Determine the (X, Y) coordinate at the center of the cell enclosing the given text.  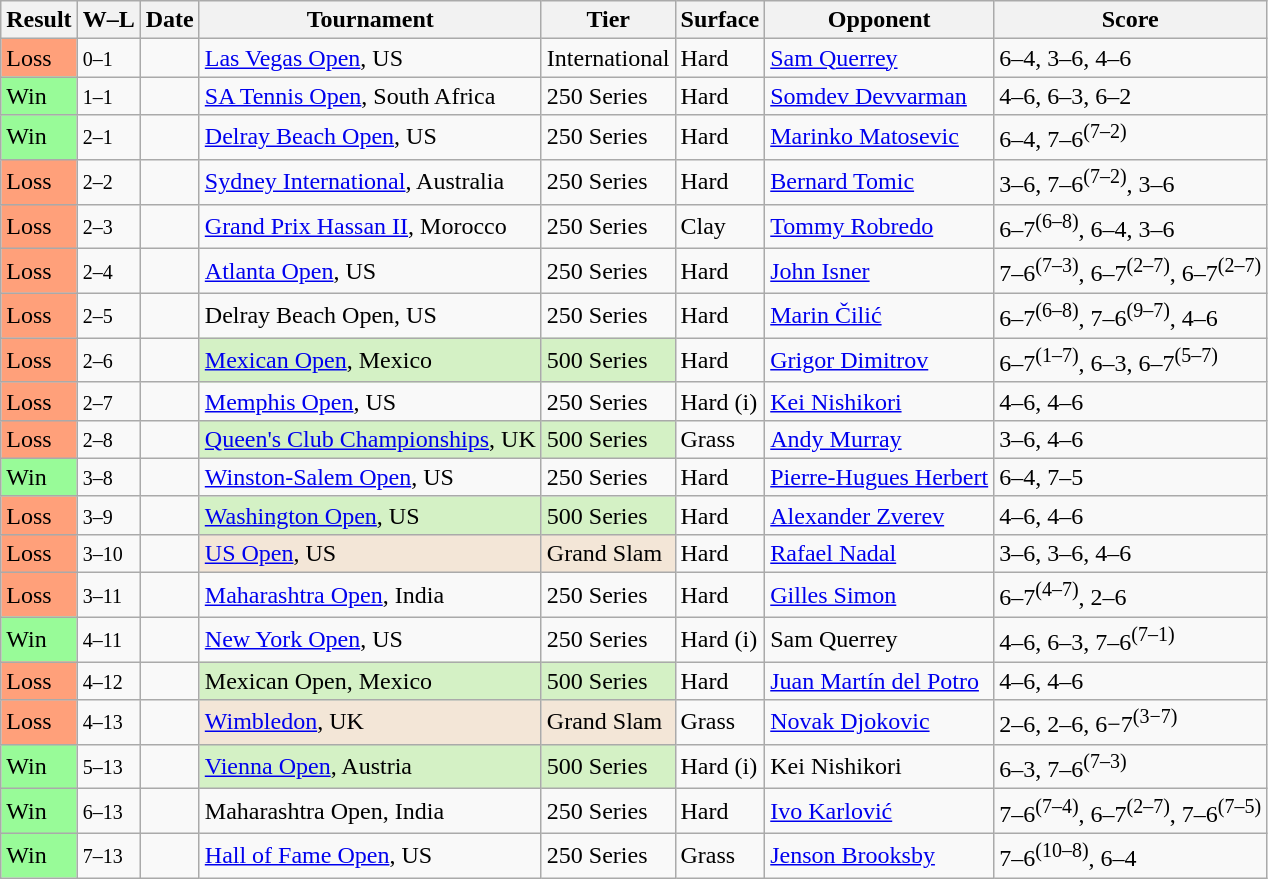
Somdev Devvarman (880, 96)
4–11 (108, 640)
Sydney International, Australia (370, 182)
John Isner (880, 272)
Score (1130, 20)
6–7(6–8), 6–4, 3–6 (1130, 226)
Novak Djokovic (880, 722)
Result (39, 20)
5–13 (108, 766)
2–8 (108, 439)
2–7 (108, 401)
7–6(7–4), 6–7(2–7), 7–6(7–5) (1130, 812)
3–8 (108, 477)
6–7(6–8), 7–6(9–7), 4–6 (1130, 316)
SA Tennis Open, South Africa (370, 96)
Andy Murray (880, 439)
Wimbledon, UK (370, 722)
Ivo Karlović (880, 812)
3–9 (108, 515)
4–6, 6–3, 7–6(7–1) (1130, 640)
Grigor Dimitrov (880, 360)
6–4, 7–5 (1130, 477)
6–3, 7–6(7–3) (1130, 766)
Marin Čilić (880, 316)
Date (170, 20)
3–6, 7–6(7–2), 3–6 (1130, 182)
Juan Martín del Potro (880, 681)
Jenson Brooksby (880, 856)
4–12 (108, 681)
Opponent (880, 20)
Memphis Open, US (370, 401)
0–1 (108, 58)
4–6, 6–3, 6–2 (1130, 96)
3–6, 3–6, 4–6 (1130, 554)
3–6, 4–6 (1130, 439)
7–6(7–3), 6–7(2–7), 6–7(2–7) (1130, 272)
Alexander Zverev (880, 515)
7–6(10–8), 6–4 (1130, 856)
6–7(4–7), 2–6 (1130, 596)
New York Open, US (370, 640)
2–4 (108, 272)
2–6 (108, 360)
Gilles Simon (880, 596)
Tournament (370, 20)
Atlanta Open, US (370, 272)
2–1 (108, 138)
Tier (608, 20)
Vienna Open, Austria (370, 766)
Winston-Salem Open, US (370, 477)
W–L (108, 20)
Pierre-Hugues Herbert (880, 477)
1–1 (108, 96)
Marinko Matosevic (880, 138)
International (608, 58)
Las Vegas Open, US (370, 58)
2–2 (108, 182)
Hall of Fame Open, US (370, 856)
6–4, 3–6, 4–6 (1130, 58)
2–5 (108, 316)
Grand Prix Hassan II, Morocco (370, 226)
Tommy Robredo (880, 226)
2–6, 2–6, 6−7(3−7) (1130, 722)
Rafael Nadal (880, 554)
Surface (720, 20)
3–11 (108, 596)
Bernard Tomic (880, 182)
US Open, US (370, 554)
7–13 (108, 856)
6–4, 7–6(7–2) (1130, 138)
4–13 (108, 722)
2–3 (108, 226)
6–13 (108, 812)
6–7(1–7), 6–3, 6–7(5–7) (1130, 360)
Washington Open, US (370, 515)
3–10 (108, 554)
Clay (720, 226)
Queen's Club Championships, UK (370, 439)
